Pinpoint the cell where the given text exists, returning its [X, Y] midpoint coordinate. 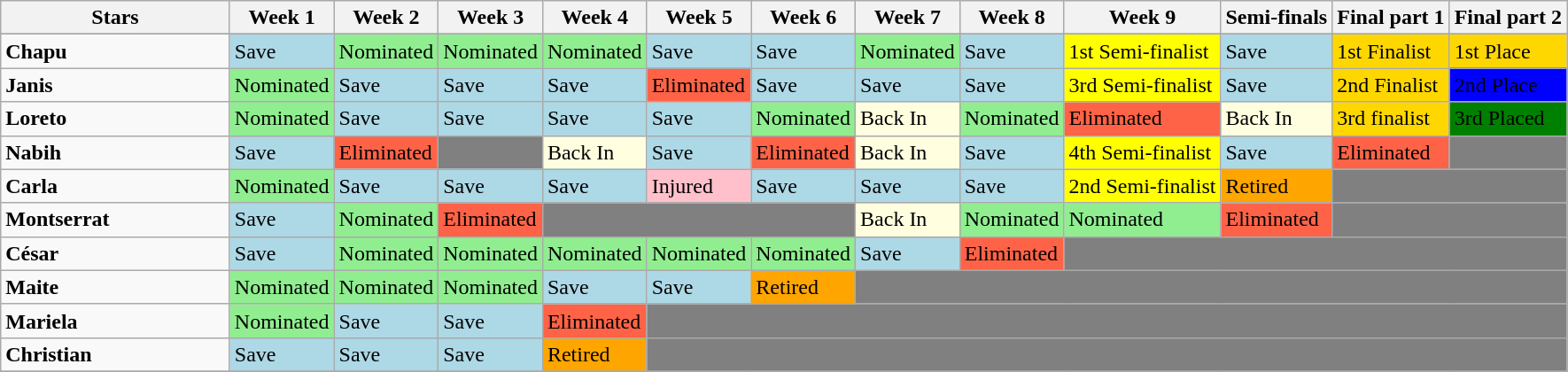
Janis [115, 85]
2nd Semi-finalist [1143, 186]
Week 2 [386, 18]
Semi-finals [1277, 18]
Week 4 [594, 18]
César [115, 253]
Stars [115, 18]
1st Finalist [1391, 51]
2nd Place [1508, 85]
Week 5 [699, 18]
Nabih [115, 152]
Week 9 [1143, 18]
Carla [115, 186]
Christian [115, 354]
Week 8 [1012, 18]
Montserrat [115, 220]
Week 7 [908, 18]
Injured [699, 186]
3rd Semi-finalist [1143, 85]
1st Place [1508, 51]
3rd finalist [1391, 119]
2nd Finalist [1391, 85]
Mariela [115, 321]
3rd Placed [1508, 119]
Loreto [115, 119]
Week 3 [491, 18]
1st Semi-finalist [1143, 51]
Week 6 [803, 18]
Chapu [115, 51]
Final part 2 [1508, 18]
4th Semi-finalist [1143, 152]
Maite [115, 287]
Final part 1 [1391, 18]
Week 1 [282, 18]
